Capture the cell that displays the provided text and extract its [x, y] central coordinate. 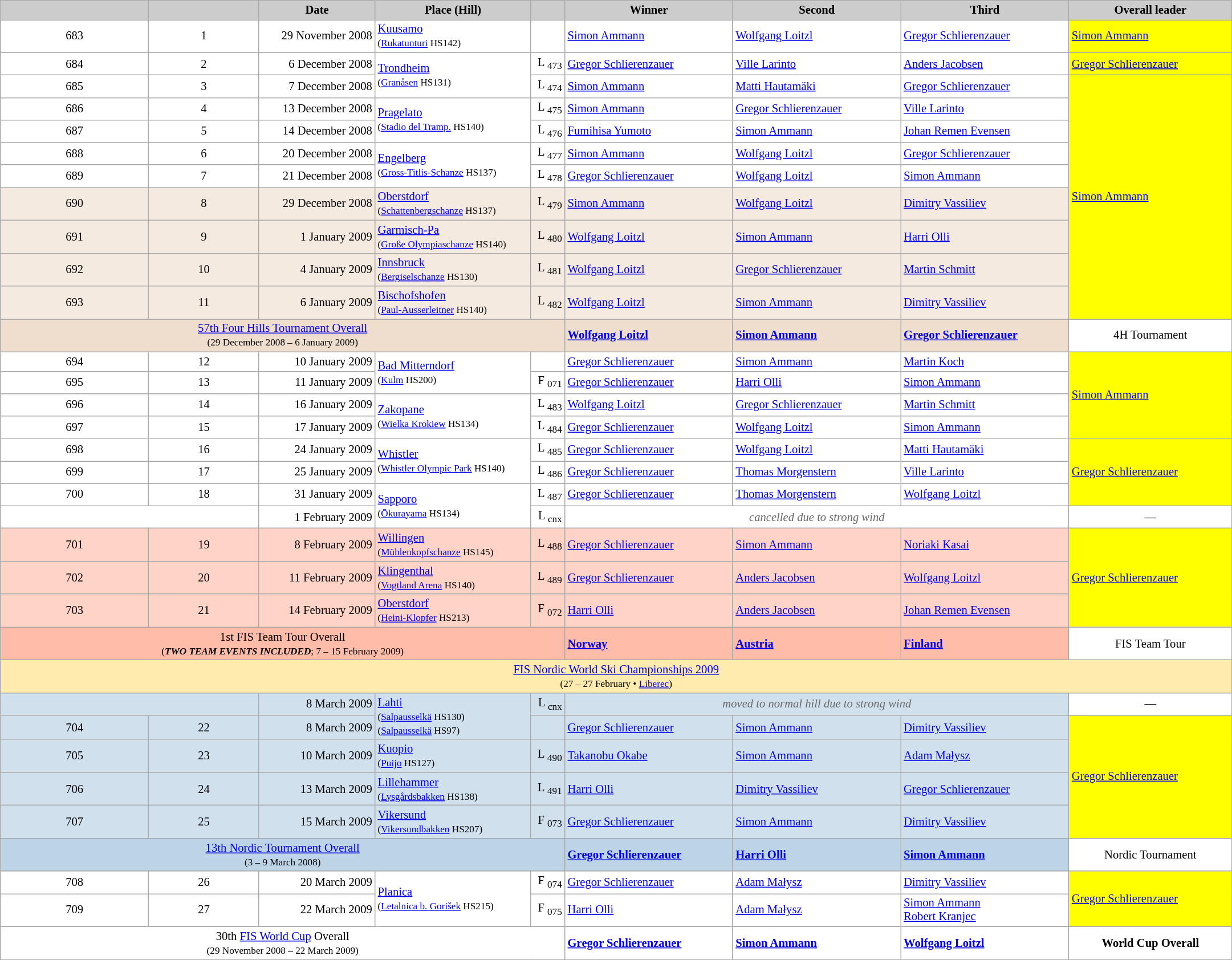
Oberstdorf(Heini-Klopfer HS213) [453, 611]
702 [75, 577]
23 [204, 756]
13 December 2008 [317, 108]
25 January 2009 [317, 472]
1 February 2009 [317, 516]
707 [75, 821]
L 489 [547, 577]
7 December 2008 [317, 86]
F 071 [547, 382]
4 [204, 108]
27 [204, 910]
9 [204, 237]
L 486 [547, 472]
L 475 [547, 108]
14 [204, 405]
L 478 [547, 176]
cancelled due to strong wind [817, 516]
13 [204, 382]
Fumihisa Yumoto [649, 131]
695 [75, 382]
F 074 [547, 882]
2 [204, 64]
L 487 [547, 495]
L 483 [547, 405]
Zakopane(Wielka Krokiew HS134) [453, 416]
688 [75, 154]
20 [204, 577]
L 491 [547, 789]
16 January 2009 [317, 405]
Martin Koch [985, 361]
7 [204, 176]
19 [204, 544]
F 073 [547, 821]
FIS Team Tour [1150, 644]
Vikersund(Vikersundbakken HS207) [453, 821]
686 [75, 108]
Bad Mitterndorf(Kulm HS200) [453, 373]
FIS Nordic World Ski Championships 2009 (27 – 27 February • Liberec) [616, 676]
Second [816, 10]
22 March 2009 [317, 910]
3 [204, 86]
691 [75, 237]
22 [204, 727]
L 485 [547, 449]
Engelberg(Gross-Titlis-Schanze HS137) [453, 165]
6 [204, 154]
10 January 2009 [317, 361]
14 February 2009 [317, 611]
L 488 [547, 544]
Lahti(Salpausselkä HS130)(Salpausselkä HS97) [453, 716]
1st FIS Team Tour Overall(TWO TEAM EVENTS INCLUDED; 7 – 15 February 2009) [283, 644]
11 [204, 303]
57th Four Hills Tournament Overall(29 December 2008 – 6 January 2009) [283, 335]
694 [75, 361]
683 [75, 36]
1 January 2009 [317, 237]
8 [204, 204]
21 [204, 611]
700 [75, 495]
Norway [649, 644]
14 December 2008 [317, 131]
15 [204, 428]
16 [204, 449]
Date [317, 10]
17 January 2009 [317, 428]
L 476 [547, 131]
692 [75, 270]
698 [75, 449]
1 [204, 36]
24 [204, 789]
Austria [816, 644]
Nordic Tournament [1150, 855]
10 March 2009 [317, 756]
Kuopio(Puijo HS127) [453, 756]
12 [204, 361]
20 March 2009 [317, 882]
20 December 2008 [317, 154]
L 480 [547, 237]
705 [75, 756]
10 [204, 270]
Place (Hill) [453, 10]
11 February 2009 [317, 577]
World Cup Overall [1150, 943]
Willingen(Mühlenkopfschanze HS145) [453, 544]
Oberstdorf(Schattenbergschanze HS137) [453, 204]
F 072 [547, 611]
moved to normal hill due to strong wind [817, 703]
Whistler(Whistler Olympic Park HS140) [453, 461]
Trondheim(Granåsen HS131) [453, 75]
L 474 [547, 86]
13th Nordic Tournament Overall(3 – 9 March 2008) [283, 855]
699 [75, 472]
703 [75, 611]
709 [75, 910]
701 [75, 544]
15 March 2009 [317, 821]
Bischofshofen(Paul-Ausserleitner HS140) [453, 303]
Planica(Letalnica b. Gorišek HS215) [453, 898]
29 November 2008 [317, 36]
Lillehammer(Lysgårdsbakken HS138) [453, 789]
13 March 2009 [317, 789]
Winner [649, 10]
29 December 2008 [317, 204]
706 [75, 789]
708 [75, 882]
Overall leader [1150, 10]
Takanobu Okabe [649, 756]
Third [985, 10]
24 January 2009 [317, 449]
Sapporo(Ōkurayama HS134) [453, 506]
L 479 [547, 204]
684 [75, 64]
Innsbruck(Bergiselschanze HS130) [453, 270]
Finland [985, 644]
17 [204, 472]
690 [75, 204]
4H Tournament [1150, 335]
L 490 [547, 756]
696 [75, 405]
Pragelato(Stadio del Tramp. HS140) [453, 120]
Simon Ammann Robert Kranjec [985, 910]
L 482 [547, 303]
26 [204, 882]
687 [75, 131]
704 [75, 727]
8 February 2009 [317, 544]
6 January 2009 [317, 303]
Klingenthal(Vogtland Arena HS140) [453, 577]
697 [75, 428]
4 January 2009 [317, 270]
L 481 [547, 270]
693 [75, 303]
21 December 2008 [317, 176]
25 [204, 821]
Noriaki Kasai [985, 544]
F 075 [547, 910]
L 484 [547, 428]
30th FIS World Cup Overall(29 November 2008 – 22 March 2009) [283, 943]
6 December 2008 [317, 64]
689 [75, 176]
11 January 2009 [317, 382]
Kuusamo(Rukatunturi HS142) [453, 36]
5 [204, 131]
L 477 [547, 154]
685 [75, 86]
31 January 2009 [317, 495]
L 473 [547, 64]
18 [204, 495]
Garmisch-Pa(Große Olympiaschanze HS140) [453, 237]
